Determine the (X, Y) coordinate at the center of the cell enclosing the given text.  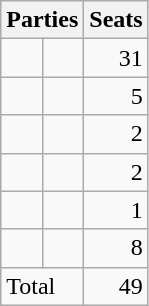
Total (42, 286)
49 (116, 286)
5 (116, 96)
Seats (116, 20)
8 (116, 248)
1 (116, 210)
Parties (42, 20)
31 (116, 58)
